Find where the given text appears and provide that cell's center as [x, y] coordinate. 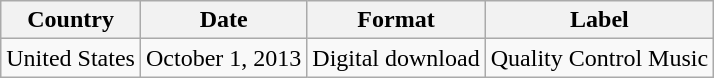
Country [71, 20]
Date [223, 20]
Digital download [396, 58]
Label [599, 20]
United States [71, 58]
Format [396, 20]
Quality Control Music [599, 58]
October 1, 2013 [223, 58]
